Detect which cell encompasses the target text, then output its (x, y) center coordinate. 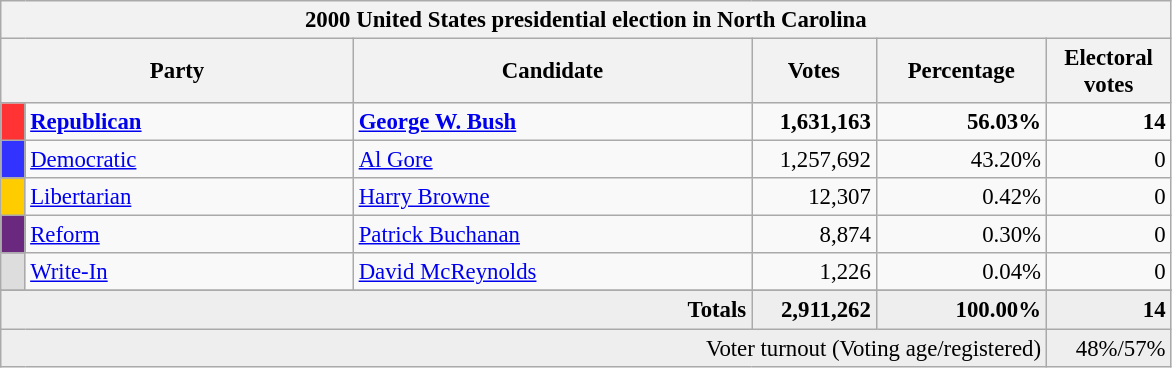
Reform (189, 235)
48%/57% (1108, 348)
8,874 (814, 235)
Patrick Buchanan (552, 235)
100.00% (961, 310)
2000 United States presidential election in North Carolina (586, 20)
0.04% (961, 273)
1,631,163 (814, 122)
Totals (376, 310)
0.30% (961, 235)
George W. Bush (552, 122)
2,911,262 (814, 310)
Harry Browne (552, 197)
Party (178, 72)
0.42% (961, 197)
Libertarian (189, 197)
Votes (814, 72)
Voter turnout (Voting age/registered) (524, 348)
Electoral votes (1108, 72)
1,226 (814, 273)
David McReynolds (552, 273)
12,307 (814, 197)
1,257,692 (814, 160)
43.20% (961, 160)
Write-In (189, 273)
Republican (189, 122)
56.03% (961, 122)
Percentage (961, 72)
Candidate (552, 72)
Al Gore (552, 160)
Democratic (189, 160)
